Pinpoint the cell where the given text exists, returning its (x, y) midpoint coordinate. 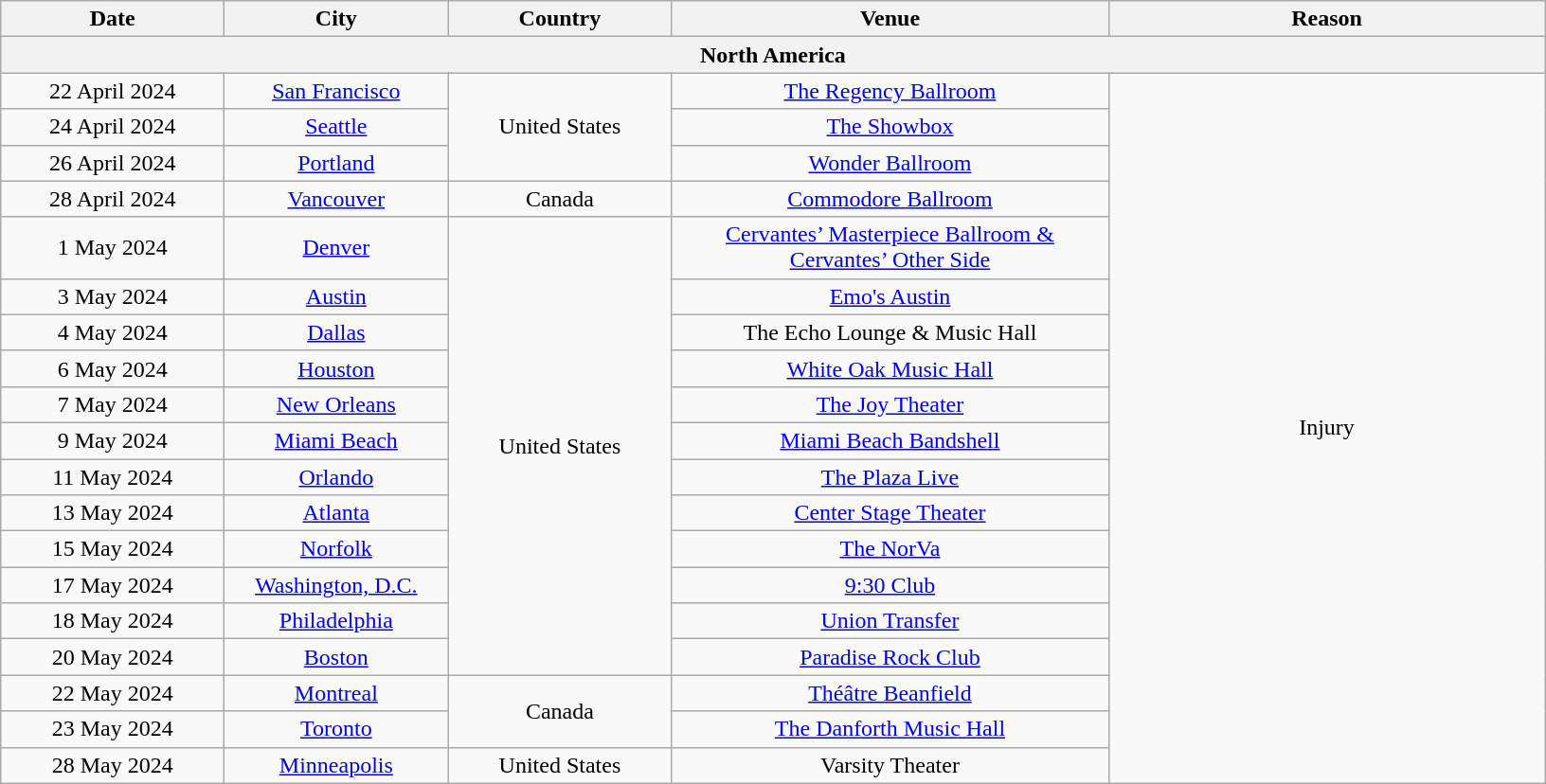
6 May 2024 (113, 368)
20 May 2024 (113, 657)
Country (560, 19)
The Echo Lounge & Music Hall (890, 332)
23 May 2024 (113, 729)
Varsity Theater (890, 765)
17 May 2024 (113, 585)
9:30 Club (890, 585)
24 April 2024 (113, 127)
The Regency Ballroom (890, 91)
Théâtre Beanfield (890, 693)
City (336, 19)
3 May 2024 (113, 296)
Portland (336, 163)
The NorVa (890, 549)
13 May 2024 (113, 513)
The Joy Theater (890, 404)
4 May 2024 (113, 332)
Denver (336, 248)
18 May 2024 (113, 621)
Washington, D.C. (336, 585)
Philadelphia (336, 621)
Date (113, 19)
Norfolk (336, 549)
Center Stage Theater (890, 513)
New Orleans (336, 404)
1 May 2024 (113, 248)
Houston (336, 368)
Seattle (336, 127)
Boston (336, 657)
Venue (890, 19)
Emo's Austin (890, 296)
28 May 2024 (113, 765)
Montreal (336, 693)
15 May 2024 (113, 549)
Commodore Ballroom (890, 199)
22 April 2024 (113, 91)
Orlando (336, 476)
North America (773, 55)
Reason (1326, 19)
Minneapolis (336, 765)
Miami Beach Bandshell (890, 440)
Austin (336, 296)
Atlanta (336, 513)
11 May 2024 (113, 476)
22 May 2024 (113, 693)
26 April 2024 (113, 163)
White Oak Music Hall (890, 368)
Toronto (336, 729)
Vancouver (336, 199)
Injury (1326, 428)
9 May 2024 (113, 440)
Dallas (336, 332)
7 May 2024 (113, 404)
Union Transfer (890, 621)
The Plaza Live (890, 476)
Cervantes’ Masterpiece Ballroom & Cervantes’ Other Side (890, 248)
Wonder Ballroom (890, 163)
The Showbox (890, 127)
28 April 2024 (113, 199)
The Danforth Music Hall (890, 729)
San Francisco (336, 91)
Paradise Rock Club (890, 657)
Miami Beach (336, 440)
